From the cell containing the given text, extract its center point as [x, y] coordinate. 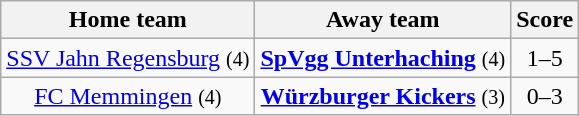
SpVgg Unterhaching (4) [383, 58]
Würzburger Kickers (3) [383, 96]
FC Memmingen (4) [128, 96]
Away team [383, 20]
SSV Jahn Regensburg (4) [128, 58]
0–3 [545, 96]
Home team [128, 20]
Score [545, 20]
1–5 [545, 58]
